Search for the cell housing the specified text and yield its (X, Y) center coordinate. 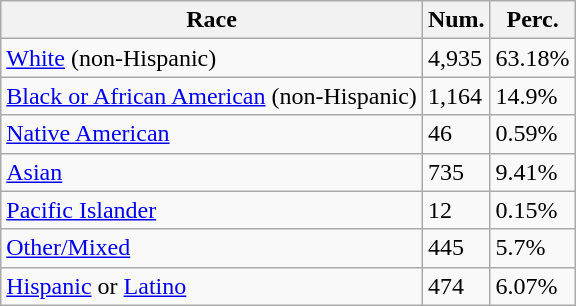
0.59% (532, 134)
474 (456, 286)
445 (456, 248)
6.07% (532, 286)
White (non-Hispanic) (212, 58)
46 (456, 134)
1,164 (456, 96)
Hispanic or Latino (212, 286)
Pacific Islander (212, 210)
5.7% (532, 248)
Asian (212, 172)
Other/Mixed (212, 248)
735 (456, 172)
0.15% (532, 210)
Native American (212, 134)
63.18% (532, 58)
9.41% (532, 172)
14.9% (532, 96)
Num. (456, 20)
Race (212, 20)
Black or African American (non-Hispanic) (212, 96)
4,935 (456, 58)
12 (456, 210)
Perc. (532, 20)
